For the text-containing cell, return its midpoint in (x, y) coordinate format. 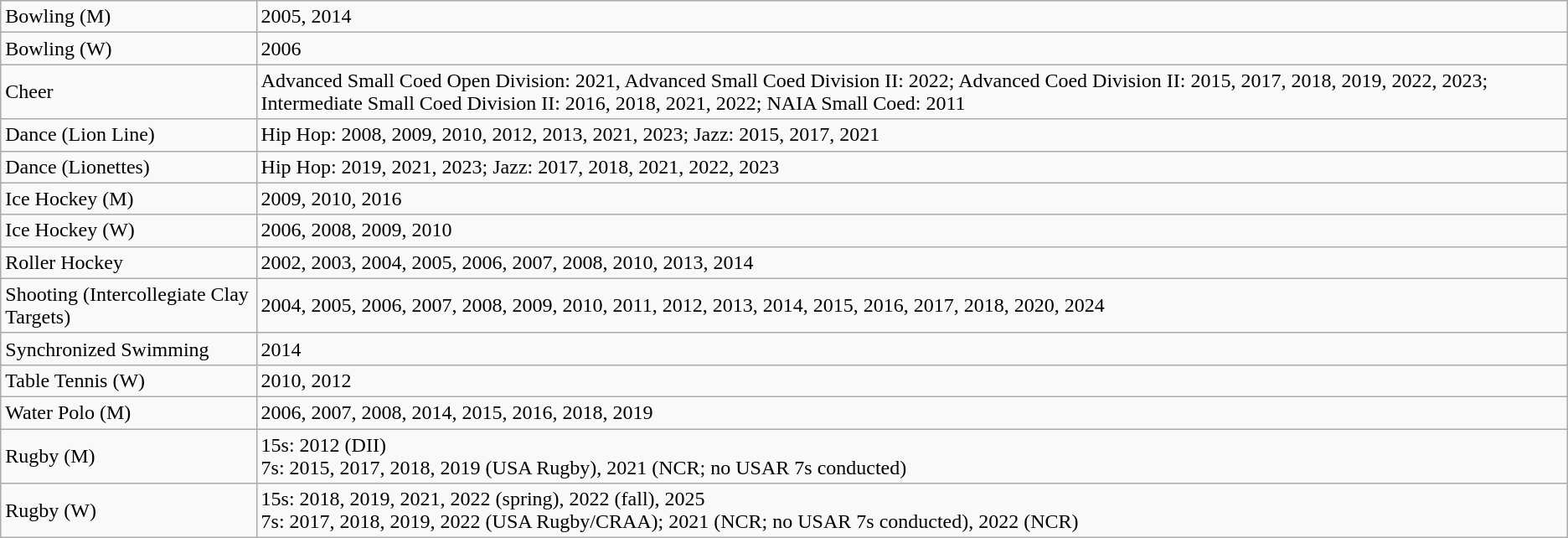
2006, 2007, 2008, 2014, 2015, 2016, 2018, 2019 (911, 412)
Roller Hockey (129, 262)
Shooting (Intercollegiate Clay Targets) (129, 305)
2010, 2012 (911, 380)
Hip Hop: 2008, 2009, 2010, 2012, 2013, 2021, 2023; Jazz: 2015, 2017, 2021 (911, 135)
Water Polo (M) (129, 412)
2014 (911, 349)
Cheer (129, 92)
2006 (911, 49)
Table Tennis (W) (129, 380)
Synchronized Swimming (129, 349)
15s: 2018, 2019, 2021, 2022 (spring), 2022 (fall), 20257s: 2017, 2018, 2019, 2022 (USA Rugby/CRAA); 2021 (NCR; no USAR 7s conducted), 2022 (NCR) (911, 511)
Hip Hop: 2019, 2021, 2023; Jazz: 2017, 2018, 2021, 2022, 2023 (911, 167)
Bowling (M) (129, 17)
2006, 2008, 2009, 2010 (911, 230)
Rugby (M) (129, 456)
2004, 2005, 2006, 2007, 2008, 2009, 2010, 2011, 2012, 2013, 2014, 2015, 2016, 2017, 2018, 2020, 2024 (911, 305)
2009, 2010, 2016 (911, 199)
Ice Hockey (M) (129, 199)
Rugby (W) (129, 511)
15s: 2012 (DII)7s: 2015, 2017, 2018, 2019 (USA Rugby), 2021 (NCR; no USAR 7s conducted) (911, 456)
Bowling (W) (129, 49)
2005, 2014 (911, 17)
Ice Hockey (W) (129, 230)
Dance (Lion Line) (129, 135)
2002, 2003, 2004, 2005, 2006, 2007, 2008, 2010, 2013, 2014 (911, 262)
Dance (Lionettes) (129, 167)
